Pinpoint the cell where the given text exists, returning its [X, Y] midpoint coordinate. 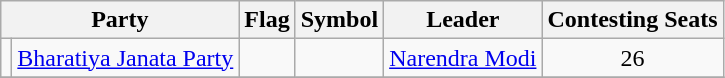
Leader [463, 20]
Bharatiya Janata Party [126, 58]
Symbol [339, 20]
Flag [267, 20]
Party [120, 20]
26 [632, 58]
Narendra Modi [463, 58]
Contesting Seats [632, 20]
